Locate the cell with the specified text and output its (x, y) center coordinate. 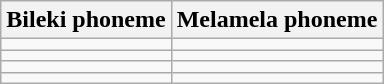
Bileki phoneme (86, 20)
Melamela phoneme (277, 20)
